Scan for the cell matching the given text and deliver its [x, y] coordinate at center. 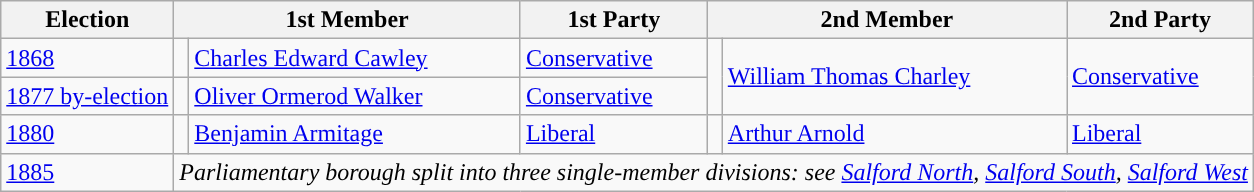
1868 [88, 58]
Election [88, 20]
1885 [88, 172]
Oliver Ormerod Walker [355, 96]
1880 [88, 134]
William Thomas Charley [894, 77]
1st Party [614, 20]
Benjamin Armitage [355, 134]
1877 by-election [88, 96]
Parliamentary borough split into three single-member divisions: see Salford North, Salford South, Salford West [714, 172]
1st Member [348, 20]
Arthur Arnold [894, 134]
2nd Party [1160, 20]
Charles Edward Cawley [355, 58]
2nd Member [886, 20]
